Identify which cell holds the provided text, then report its (x, y) central coordinate. 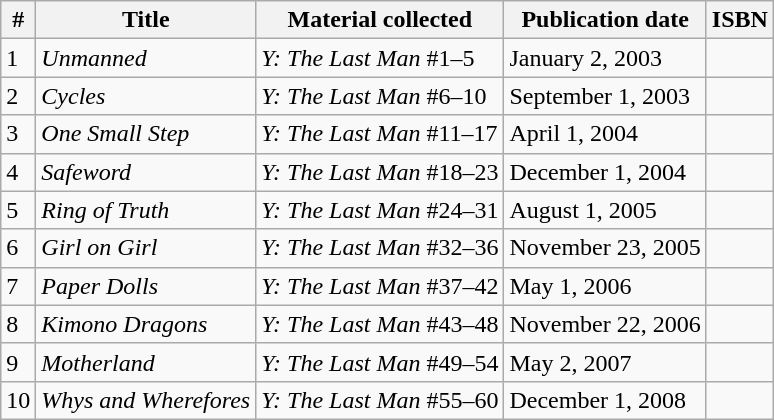
# (18, 20)
Y: The Last Man #18–23 (380, 172)
August 1, 2005 (605, 210)
January 2, 2003 (605, 58)
10 (18, 400)
Motherland (146, 362)
Y: The Last Man #49–54 (380, 362)
Y: The Last Man #1–5 (380, 58)
November 22, 2006 (605, 324)
Y: The Last Man #6–10 (380, 96)
Title (146, 20)
3 (18, 134)
April 1, 2004 (605, 134)
Publication date (605, 20)
Y: The Last Man #32–36 (380, 248)
ISBN (740, 20)
Unmanned (146, 58)
Y: The Last Man #11–17 (380, 134)
1 (18, 58)
9 (18, 362)
5 (18, 210)
Y: The Last Man #55–60 (380, 400)
May 2, 2007 (605, 362)
September 1, 2003 (605, 96)
One Small Step (146, 134)
Y: The Last Man #43–48 (380, 324)
7 (18, 286)
2 (18, 96)
Whys and Wherefores (146, 400)
December 1, 2008 (605, 400)
Material collected (380, 20)
Safeword (146, 172)
Girl on Girl (146, 248)
May 1, 2006 (605, 286)
8 (18, 324)
4 (18, 172)
Kimono Dragons (146, 324)
6 (18, 248)
November 23, 2005 (605, 248)
Ring of Truth (146, 210)
December 1, 2004 (605, 172)
Paper Dolls (146, 286)
Cycles (146, 96)
Y: The Last Man #37–42 (380, 286)
Y: The Last Man #24–31 (380, 210)
